Return (x, y) of the center of cell containing provided text 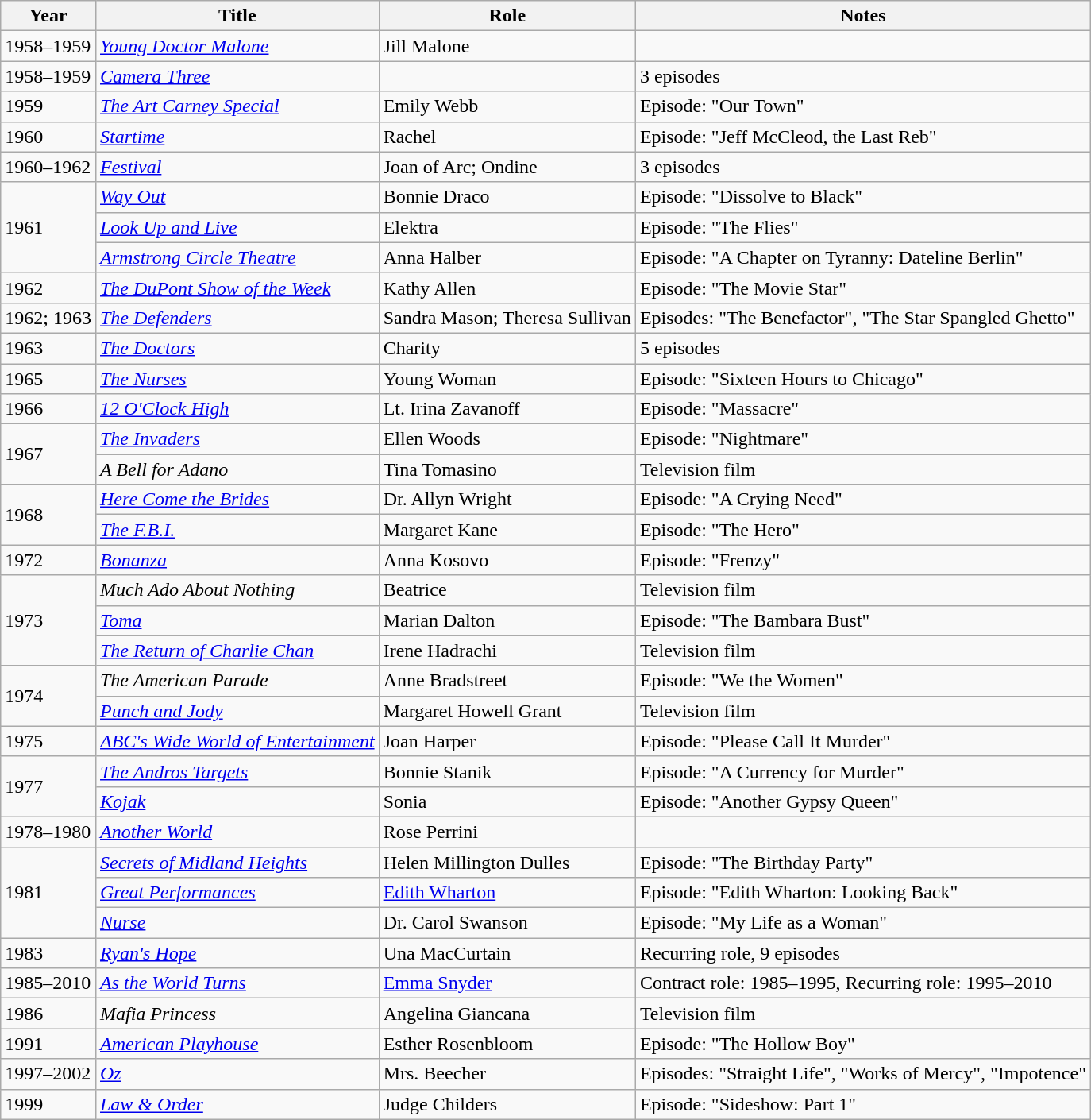
Episodes: "Straight Life", "Works of Mercy", "Impotence" (862, 1074)
Punch and Jody (237, 711)
Episode: "Jeff McCleod, the Last Reb" (862, 137)
Dr. Allyn Wright (507, 500)
As the World Turns (237, 983)
1965 (48, 379)
Episode: "Please Call It Murder" (862, 741)
Jill Malone (507, 46)
Episode: "Nightmare" (862, 439)
Title (237, 16)
Sonia (507, 801)
Una MacCurtain (507, 953)
1962 (48, 288)
Young Doctor Malone (237, 46)
The Invaders (237, 439)
Contract role: 1985–1995, Recurring role: 1995–2010 (862, 983)
1962; 1963 (48, 318)
Anne Bradstreet (507, 681)
Oz (237, 1074)
1968 (48, 515)
Startime (237, 137)
1966 (48, 409)
Episode: "My Life as a Woman" (862, 923)
Great Performances (237, 893)
Beatrice (507, 590)
1975 (48, 741)
1978–1980 (48, 832)
1991 (48, 1044)
1999 (48, 1104)
Margaret Kane (507, 530)
1986 (48, 1014)
Rachel (507, 137)
Episode: "We the Women" (862, 681)
Episode: "A Currency for Murder" (862, 771)
Episode: "The Flies" (862, 227)
Margaret Howell Grant (507, 711)
Episode: "Our Town" (862, 106)
1997–2002 (48, 1074)
Notes (862, 16)
1977 (48, 786)
Year (48, 16)
Judge Childers (507, 1104)
Episode: "A Chapter on Tyranny: Dateline Berlin" (862, 257)
The Andros Targets (237, 771)
Much Ado About Nothing (237, 590)
1973 (48, 620)
Esther Rosenbloom (507, 1044)
The American Parade (237, 681)
Festival (237, 167)
Angelina Giancana (507, 1014)
1960–1962 (48, 167)
Bonnie Draco (507, 197)
The DuPont Show of the Week (237, 288)
Episode: "Massacre" (862, 409)
Episode: "The Bambara Bust" (862, 620)
The Nurses (237, 379)
1985–2010 (48, 983)
Another World (237, 832)
Lt. Irina Zavanoff (507, 409)
Way Out (237, 197)
Emma Snyder (507, 983)
Episode: "The Movie Star" (862, 288)
Joan Harper (507, 741)
Toma (237, 620)
Nurse (237, 923)
Rose Perrini (507, 832)
Law & Order (237, 1104)
Episode: "Edith Wharton: Looking Back" (862, 893)
Emily Webb (507, 106)
12 O'Clock High (237, 409)
Recurring role, 9 episodes (862, 953)
1967 (48, 454)
1961 (48, 227)
1963 (48, 348)
Edith Wharton (507, 893)
Mafia Princess (237, 1014)
Episode: "The Hero" (862, 530)
Joan of Arc; Ondine (507, 167)
Anna Halber (507, 257)
Episode: "Another Gypsy Queen" (862, 801)
Tina Tomasino (507, 469)
5 episodes (862, 348)
Dr. Carol Swanson (507, 923)
1959 (48, 106)
1974 (48, 696)
Secrets of Midland Heights (237, 862)
Bonanza (237, 560)
Irene Hadrachi (507, 651)
American Playhouse (237, 1044)
Kojak (237, 801)
Episode: "Sideshow: Part 1" (862, 1104)
1972 (48, 560)
Elektra (507, 227)
1983 (48, 953)
The Defenders (237, 318)
ABC's Wide World of Entertainment (237, 741)
Here Come the Brides (237, 500)
Episode: "The Hollow Boy" (862, 1044)
Episode: "Sixteen Hours to Chicago" (862, 379)
The Return of Charlie Chan (237, 651)
The F.B.I. (237, 530)
Anna Kosovo (507, 560)
Episodes: "The Benefactor", "The Star Spangled Ghetto" (862, 318)
Bonnie Stanik (507, 771)
Mrs. Beecher (507, 1074)
Helen Millington Dulles (507, 862)
A Bell for Adano (237, 469)
1981 (48, 892)
Charity (507, 348)
Ryan's Hope (237, 953)
Role (507, 16)
Ellen Woods (507, 439)
Sandra Mason; Theresa Sullivan (507, 318)
Episode: "A Crying Need" (862, 500)
Look Up and Live (237, 227)
Young Woman (507, 379)
Episode: "The Birthday Party" (862, 862)
Episode: "Frenzy" (862, 560)
Camera Three (237, 76)
The Doctors (237, 348)
Episode: "Dissolve to Black" (862, 197)
Armstrong Circle Theatre (237, 257)
1960 (48, 137)
Marian Dalton (507, 620)
The Art Carney Special (237, 106)
Kathy Allen (507, 288)
